From the cell containing the given text, extract its center point as [x, y] coordinate. 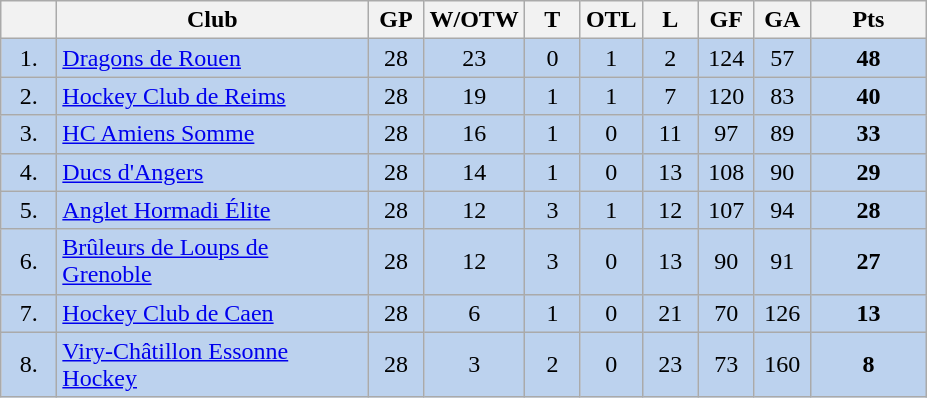
120 [726, 96]
73 [726, 364]
160 [782, 364]
94 [782, 210]
1. [29, 58]
11 [670, 134]
40 [868, 96]
27 [868, 262]
Club [212, 20]
GP [396, 20]
6 [474, 313]
Pts [868, 20]
7. [29, 313]
Dragons de Rouen [212, 58]
83 [782, 96]
Ducs d'Angers [212, 172]
Hockey Club de Caen [212, 313]
Anglet Hormadi Élite [212, 210]
14 [474, 172]
7 [670, 96]
29 [868, 172]
OTL [611, 20]
Hockey Club de Reims [212, 96]
Brûleurs de Loups de Grenoble [212, 262]
70 [726, 313]
124 [726, 58]
126 [782, 313]
57 [782, 58]
GA [782, 20]
108 [726, 172]
HC Amiens Somme [212, 134]
3. [29, 134]
5. [29, 210]
16 [474, 134]
4. [29, 172]
8. [29, 364]
107 [726, 210]
89 [782, 134]
L [670, 20]
8 [868, 364]
GF [726, 20]
Viry-Châtillon Essonne Hockey‎ [212, 364]
T [552, 20]
97 [726, 134]
33 [868, 134]
48 [868, 58]
91 [782, 262]
6. [29, 262]
2. [29, 96]
19 [474, 96]
21 [670, 313]
W/OTW [474, 20]
